Capture the cell that displays the provided text and extract its [x, y] central coordinate. 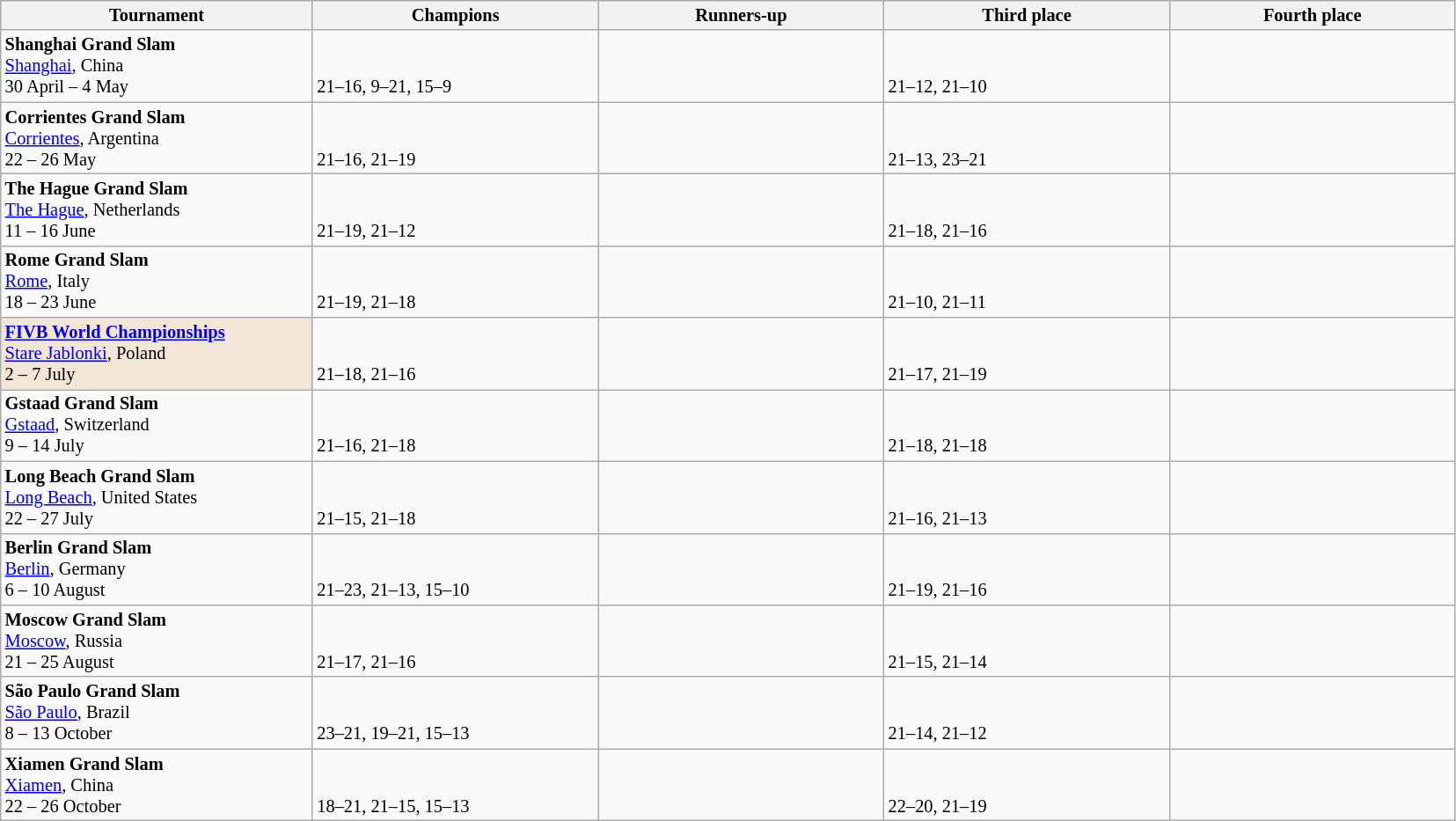
21–10, 21–11 [1028, 282]
Fourth place [1313, 15]
21–15, 21–18 [456, 497]
Corrientes Grand SlamCorrientes, Argentina22 – 26 May [157, 138]
21–19, 21–18 [456, 282]
FIVB World ChampionshipsStare Jablonki, Poland2 – 7 July [157, 354]
Long Beach Grand SlamLong Beach, United States22 – 27 July [157, 497]
22–20, 21–19 [1028, 785]
Gstaad Grand SlamGstaad, Switzerland9 – 14 July [157, 425]
21–16, 21–19 [456, 138]
Xiamen Grand SlamXiamen, China22 – 26 October [157, 785]
21–12, 21–10 [1028, 66]
18–21, 21–15, 15–13 [456, 785]
21–16, 21–13 [1028, 497]
Shanghai Grand SlamShanghai, China30 April – 4 May [157, 66]
Runners-up [741, 15]
21–17, 21–19 [1028, 354]
21–16, 21–18 [456, 425]
23–21, 19–21, 15–13 [456, 713]
Moscow Grand SlamMoscow, Russia21 – 25 August [157, 641]
21–23, 21–13, 15–10 [456, 569]
21–18, 21–18 [1028, 425]
Third place [1028, 15]
Berlin Grand SlamBerlin, Germany6 – 10 August [157, 569]
21–16, 9–21, 15–9 [456, 66]
The Hague Grand SlamThe Hague, Netherlands11 – 16 June [157, 209]
São Paulo Grand SlamSão Paulo, Brazil8 – 13 October [157, 713]
Rome Grand SlamRome, Italy18 – 23 June [157, 282]
Tournament [157, 15]
Champions [456, 15]
21–19, 21–12 [456, 209]
21–15, 21–14 [1028, 641]
21–14, 21–12 [1028, 713]
21–17, 21–16 [456, 641]
21–19, 21–16 [1028, 569]
21–13, 23–21 [1028, 138]
